Return [X, Y] of the center of cell containing provided text 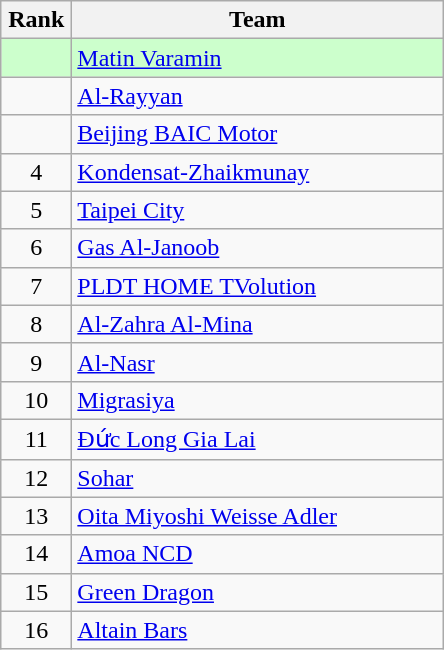
Beijing BAIC Motor [258, 134]
4 [36, 172]
9 [36, 362]
Migrasiya [258, 400]
14 [36, 554]
Amoa NCD [258, 554]
Oita Miyoshi Weisse Adler [258, 516]
Al-Zahra Al-Mina [258, 324]
Taipei City [258, 210]
12 [36, 478]
8 [36, 324]
Rank [36, 20]
7 [36, 286]
15 [36, 592]
Matin Varamin [258, 58]
Al-Rayyan [258, 96]
6 [36, 248]
Đức Long Gia Lai [258, 439]
16 [36, 630]
Green Dragon [258, 592]
Team [258, 20]
Gas Al-Janoob [258, 248]
Kondensat-Zhaikmunay [258, 172]
Sohar [258, 478]
13 [36, 516]
PLDT HOME TVolution [258, 286]
5 [36, 210]
10 [36, 400]
Al-Nasr [258, 362]
Altain Bars [258, 630]
11 [36, 439]
